From the cell containing the given text, extract its center point as (X, Y) coordinate. 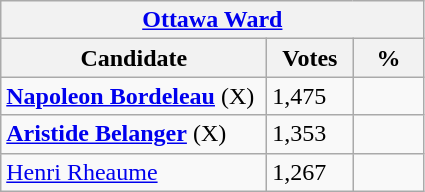
Napoleon Bordeleau (X) (134, 96)
1,353 (310, 134)
% (388, 58)
Ottawa Ward (212, 20)
Aristide Belanger (X) (134, 134)
Votes (310, 58)
Candidate (134, 58)
1,475 (310, 96)
1,267 (310, 172)
Henri Rheaume (134, 172)
